Extract the [x, y] coordinate from the center of the cell holding the provided text.  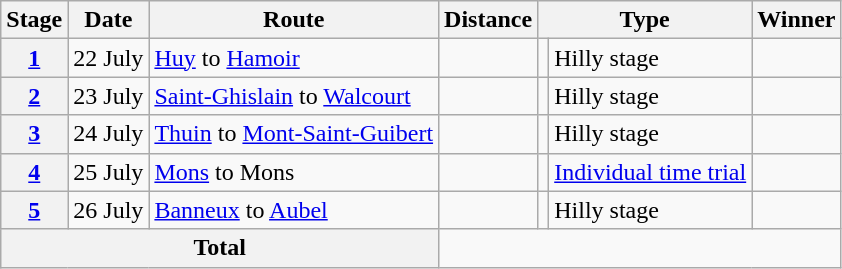
Stage [34, 20]
1 [34, 58]
Individual time trial [650, 172]
4 [34, 172]
Type [645, 20]
3 [34, 134]
Huy to Hamoir [294, 58]
Distance [488, 20]
26 July [108, 210]
23 July [108, 96]
Saint-Ghislain to Walcourt [294, 96]
Thuin to Mont-Saint-Guibert [294, 134]
5 [34, 210]
2 [34, 96]
25 July [108, 172]
22 July [108, 58]
24 July [108, 134]
Date [108, 20]
Winner [796, 20]
Total [220, 248]
Route [294, 20]
Banneux to Aubel [294, 210]
Mons to Mons [294, 172]
